Output the [X, Y] coordinate of the center of the cell containing the given text.  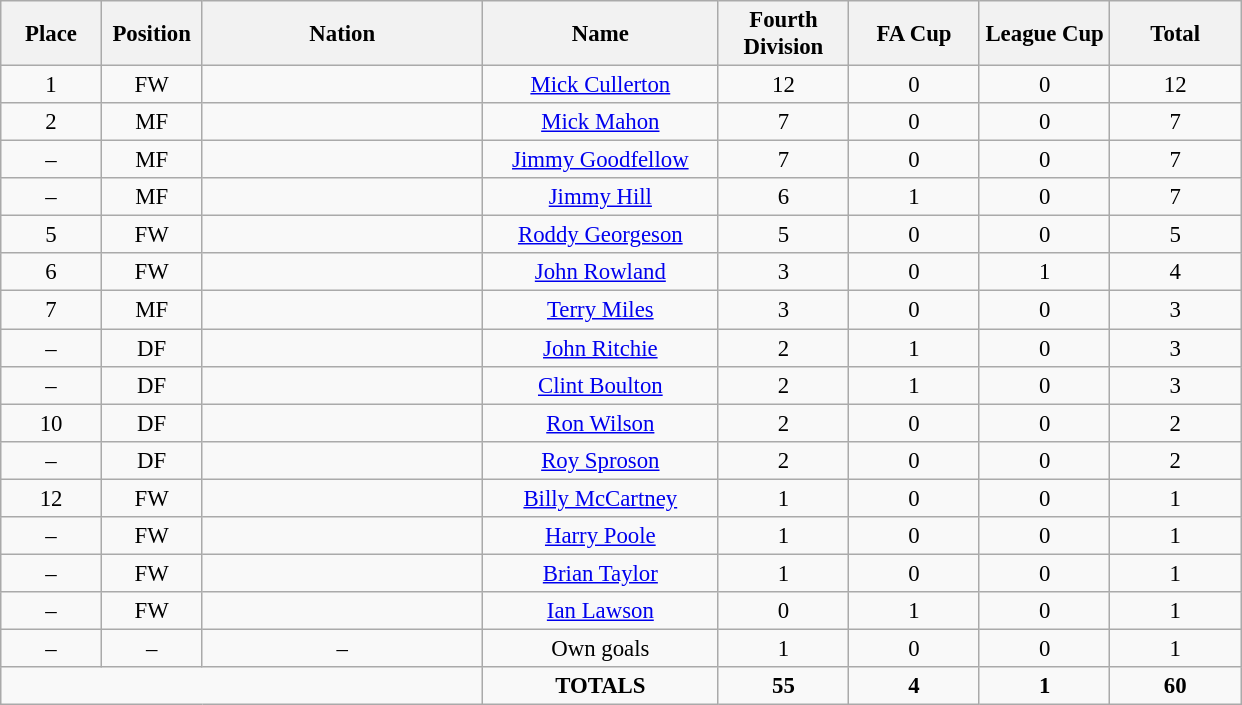
Mick Mahon [601, 122]
Position [152, 34]
Roy Sproson [601, 460]
FA Cup [914, 34]
Nation [342, 34]
Place [52, 34]
Terry Miles [601, 310]
Billy McCartney [601, 498]
60 [1176, 686]
Ron Wilson [601, 423]
Total [1176, 34]
Jimmy Goodfellow [601, 160]
Name [601, 34]
Mick Cullerton [601, 85]
TOTALS [601, 686]
Roddy Georgeson [601, 235]
Ian Lawson [601, 611]
Jimmy Hill [601, 197]
Harry Poole [601, 536]
Fourth Division [784, 34]
John Rowland [601, 273]
John Ritchie [601, 348]
Own goals [601, 648]
Brian Taylor [601, 573]
55 [784, 686]
10 [52, 423]
League Cup [1044, 34]
Clint Boulton [601, 385]
